Extract the (x, y) coordinate from the center of the cell holding the provided text.  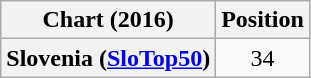
34 (263, 58)
Position (263, 20)
Chart (2016) (108, 20)
Slovenia (SloTop50) (108, 58)
